Locate the cell with the specified text and output its [x, y] center coordinate. 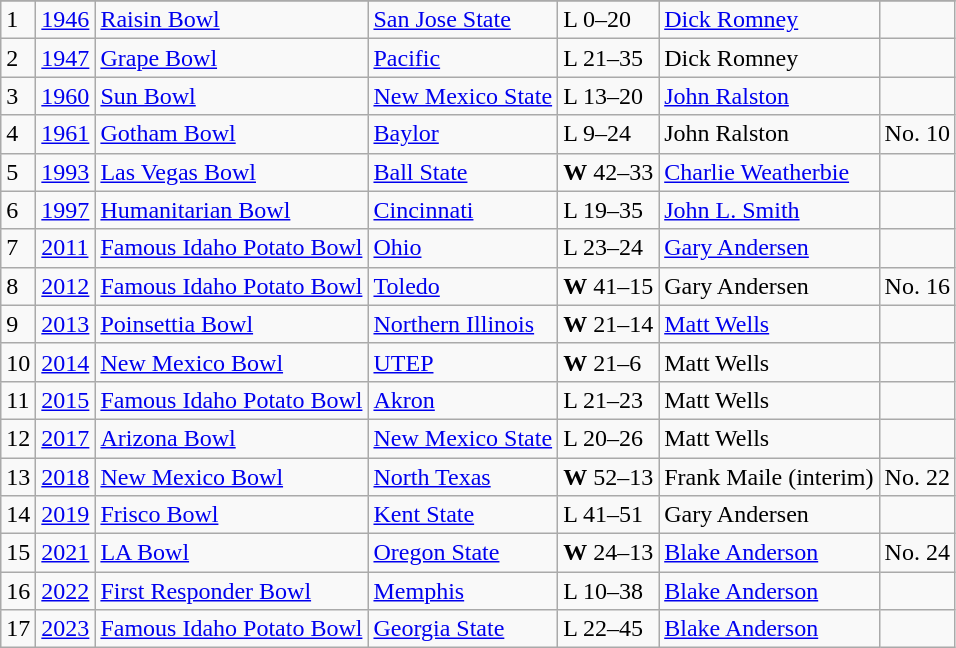
L 41–51 [608, 515]
1960 [66, 96]
Humanitarian Bowl [232, 210]
W 42–33 [608, 172]
L 13–20 [608, 96]
1946 [66, 20]
12 [18, 438]
1 [18, 20]
2012 [66, 286]
First Responder Bowl [232, 591]
2013 [66, 324]
2023 [66, 629]
2014 [66, 362]
L 10–38 [608, 591]
Gotham Bowl [232, 134]
Baylor [463, 134]
2015 [66, 400]
No. 16 [917, 286]
Kent State [463, 515]
L 19–35 [608, 210]
2 [18, 58]
14 [18, 515]
L 22–45 [608, 629]
Toledo [463, 286]
Arizona Bowl [232, 438]
No. 22 [917, 477]
Memphis [463, 591]
W 21–6 [608, 362]
9 [18, 324]
L 20–26 [608, 438]
16 [18, 591]
Pacific [463, 58]
UTEP [463, 362]
John L. Smith [769, 210]
San Jose State [463, 20]
Raisin Bowl [232, 20]
Charlie Weatherbie [769, 172]
Ball State [463, 172]
1997 [66, 210]
1993 [66, 172]
7 [18, 248]
L 21–35 [608, 58]
2021 [66, 553]
8 [18, 286]
Ohio [463, 248]
Georgia State [463, 629]
4 [18, 134]
W 21–14 [608, 324]
Oregon State [463, 553]
17 [18, 629]
L 21–23 [608, 400]
2019 [66, 515]
Sun Bowl [232, 96]
3 [18, 96]
North Texas [463, 477]
1961 [66, 134]
L 9–24 [608, 134]
W 24–13 [608, 553]
Northern Illinois [463, 324]
11 [18, 400]
No. 24 [917, 553]
No. 10 [917, 134]
2011 [66, 248]
L 0–20 [608, 20]
Akron [463, 400]
1947 [66, 58]
L 23–24 [608, 248]
2018 [66, 477]
W 52–13 [608, 477]
13 [18, 477]
Poinsettia Bowl [232, 324]
W 41–15 [608, 286]
Grape Bowl [232, 58]
Las Vegas Bowl [232, 172]
2022 [66, 591]
Frisco Bowl [232, 515]
5 [18, 172]
10 [18, 362]
15 [18, 553]
Frank Maile (interim) [769, 477]
2017 [66, 438]
Cincinnati [463, 210]
6 [18, 210]
LA Bowl [232, 553]
